Extract the (x, y) coordinate from the center of the cell holding the provided text.  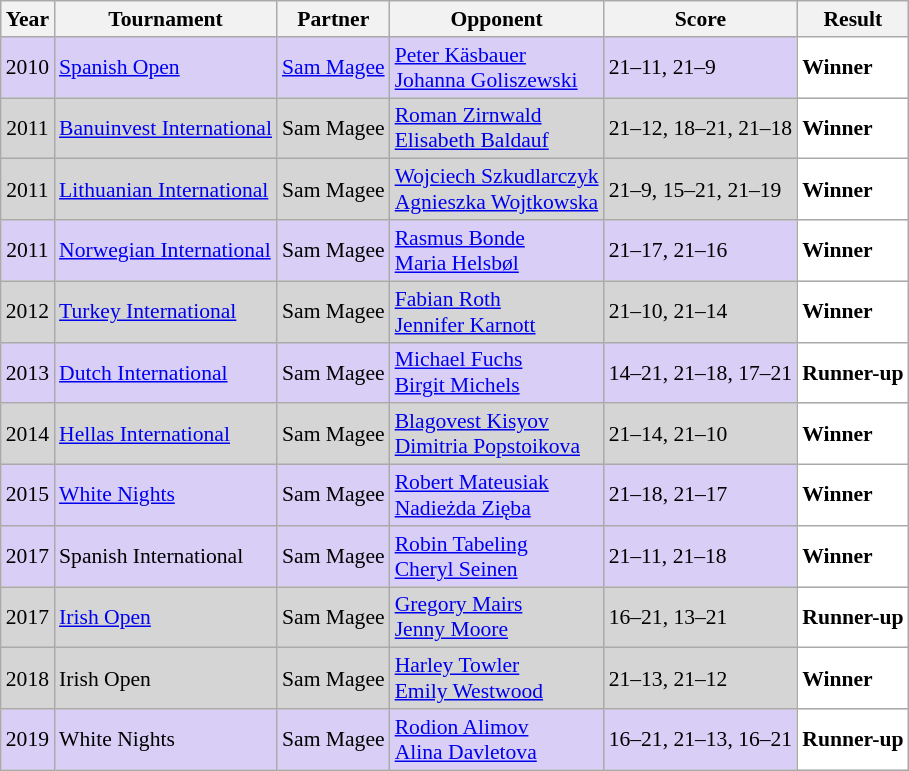
2012 (28, 312)
Harley Towler Emily Westwood (497, 678)
Wojciech Szkudlarczyk Agnieszka Wojtkowska (497, 190)
Score (701, 19)
Spanish International (166, 556)
Roman Zirnwald Elisabeth Baldauf (497, 128)
Rasmus Bonde Maria Helsbøl (497, 250)
Opponent (497, 19)
Norwegian International (166, 250)
Lithuanian International (166, 190)
Robin Tabeling Cheryl Seinen (497, 556)
Blagovest Kisyov Dimitria Popstoikova (497, 434)
21–17, 21–16 (701, 250)
Banuinvest International (166, 128)
21–10, 21–14 (701, 312)
21–14, 21–10 (701, 434)
2018 (28, 678)
Peter Käsbauer Johanna Goliszewski (497, 68)
2014 (28, 434)
16–21, 21–13, 16–21 (701, 740)
14–21, 21–18, 17–21 (701, 372)
21–13, 21–12 (701, 678)
16–21, 13–21 (701, 618)
Partner (334, 19)
Year (28, 19)
21–12, 18–21, 21–18 (701, 128)
21–18, 21–17 (701, 496)
Robert Mateusiak Nadieżda Zięba (497, 496)
2015 (28, 496)
21–11, 21–18 (701, 556)
21–11, 21–9 (701, 68)
21–9, 15–21, 21–19 (701, 190)
Dutch International (166, 372)
2010 (28, 68)
Tournament (166, 19)
Michael Fuchs Birgit Michels (497, 372)
2019 (28, 740)
Hellas International (166, 434)
Spanish Open (166, 68)
Turkey International (166, 312)
Fabian Roth Jennifer Karnott (497, 312)
Result (852, 19)
Rodion Alimov Alina Davletova (497, 740)
2013 (28, 372)
Gregory Mairs Jenny Moore (497, 618)
